Pinpoint the cell where the given text exists, returning its [X, Y] midpoint coordinate. 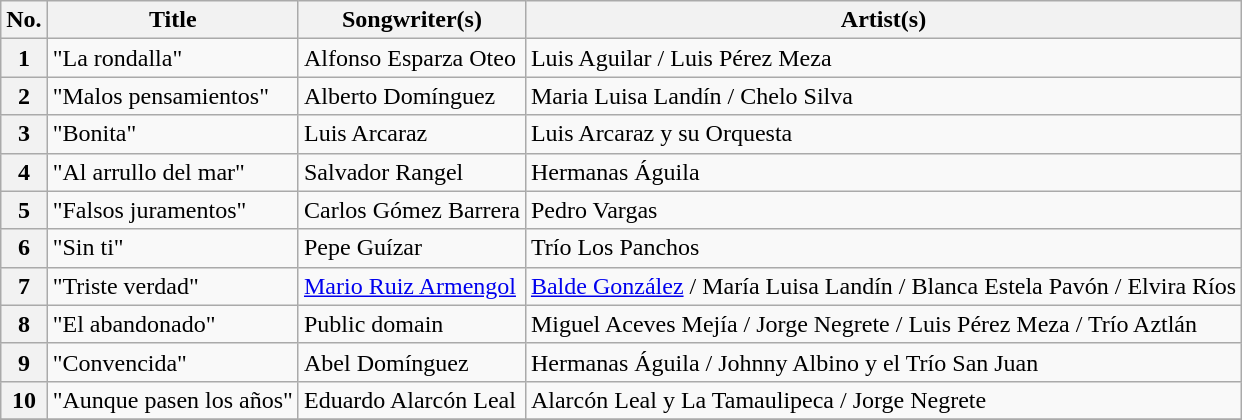
Pedro Vargas [883, 210]
"La rondalla" [172, 58]
Hermanas Águila / Johnny Albino y el Trío San Juan [883, 362]
Salvador Rangel [412, 172]
3 [24, 134]
4 [24, 172]
Abel Domínguez [412, 362]
7 [24, 286]
"Aunque pasen los años" [172, 400]
"Triste verdad" [172, 286]
Public domain [412, 324]
Carlos Gómez Barrera [412, 210]
"Falsos juramentos" [172, 210]
8 [24, 324]
"Convencida" [172, 362]
Maria Luisa Landín / Chelo Silva [883, 96]
Luis Arcaraz y su Orquesta [883, 134]
Alfonso Esparza Oteo [412, 58]
Pepe Guízar [412, 248]
1 [24, 58]
Luis Arcaraz [412, 134]
2 [24, 96]
"Al arrullo del mar" [172, 172]
Hermanas Águila [883, 172]
"Malos pensamientos" [172, 96]
10 [24, 400]
Alberto Domínguez [412, 96]
Miguel Aceves Mejía / Jorge Negrete / Luis Pérez Meza / Trío Aztlán [883, 324]
6 [24, 248]
Artist(s) [883, 20]
Luis Aguilar / Luis Pérez Meza [883, 58]
"Sin ti" [172, 248]
Eduardo Alarcón Leal [412, 400]
Balde González / María Luisa Landín / Blanca Estela Pavón / Elvira Ríos [883, 286]
Title [172, 20]
"Bonita" [172, 134]
Songwriter(s) [412, 20]
5 [24, 210]
Alarcón Leal y La Tamaulipeca / Jorge Negrete [883, 400]
"El abandonado" [172, 324]
Mario Ruiz Armengol [412, 286]
Trío Los Panchos [883, 248]
9 [24, 362]
No. [24, 20]
